From the cell containing the given text, extract its center point as [x, y] coordinate. 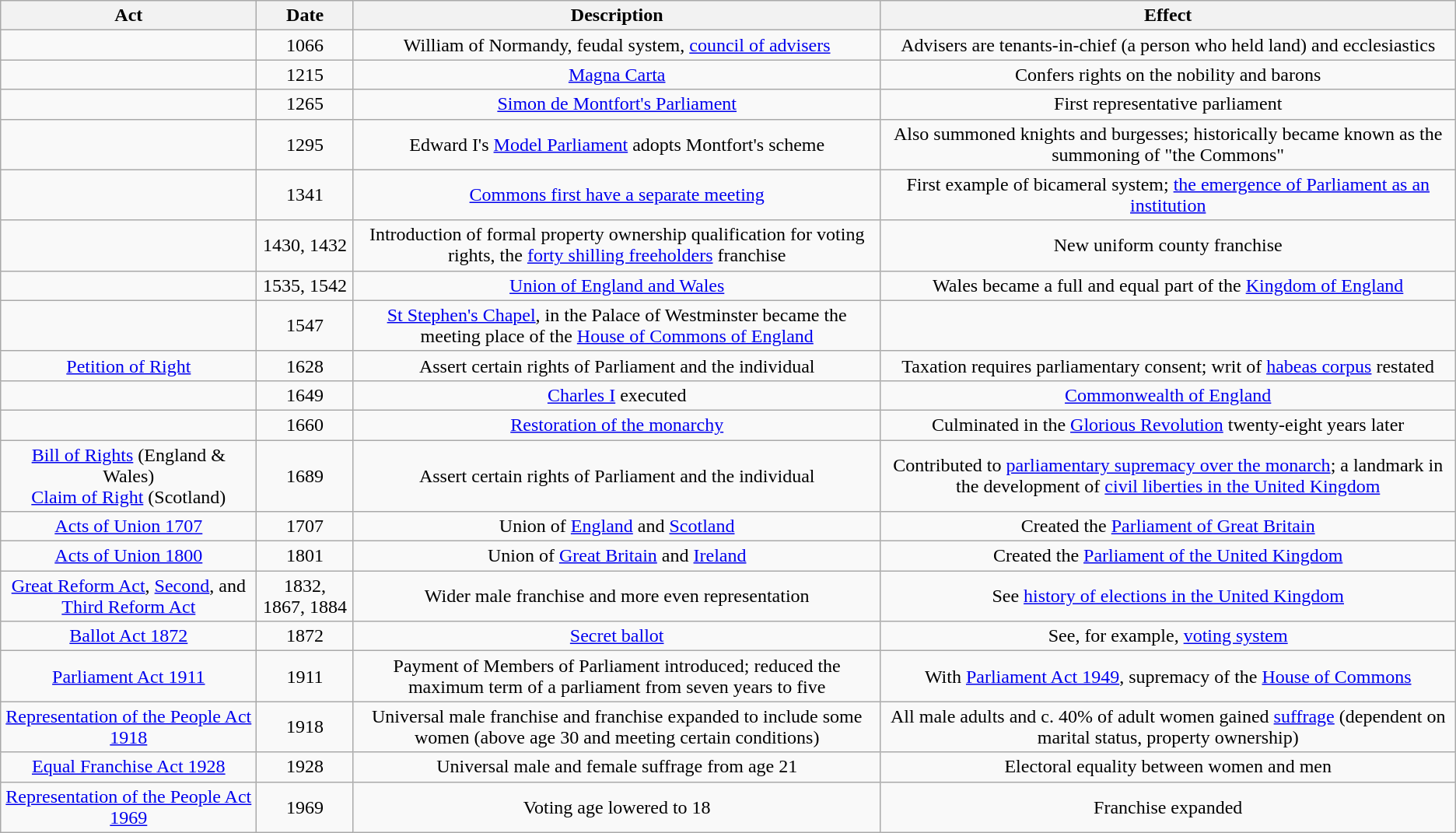
1911 [305, 677]
Created the Parliament of the United Kingdom [1168, 556]
1660 [305, 425]
1832, 1867, 1884 [305, 596]
Created the Parliament of Great Britain [1168, 527]
See history of elections in the United Kingdom [1168, 596]
1969 [305, 807]
Confers rights on the nobility and barons [1168, 75]
Introduction of formal property ownership qualification for voting rights, the forty shilling freeholders franchise [617, 246]
1801 [305, 556]
First example of bicameral system; the emergence of Parliament as an institution [1168, 194]
1265 [305, 104]
1918 [305, 726]
1535, 1542 [305, 285]
1689 [305, 476]
Union of England and Scotland [617, 527]
See, for example, voting system [1168, 636]
Universal male and female suffrage from age 21 [617, 767]
Representation of the People Act 1969 [129, 807]
Taxation requires parliamentary consent; writ of habeas corpus restated [1168, 366]
1547 [305, 325]
First representative parliament [1168, 104]
Union of Great Britain and Ireland [617, 556]
Secret ballot [617, 636]
1341 [305, 194]
New uniform county franchise [1168, 246]
Also summoned knights and burgesses; historically became known as the summoning of "the Commons" [1168, 145]
Bill of Rights (England & Wales)Claim of Right (Scotland) [129, 476]
All male adults and c. 40% of adult women gained suffrage (dependent on marital status, property ownership) [1168, 726]
St Stephen's Chapel, in the Palace of Westminster became the meeting place of the House of Commons of England [617, 325]
Acts of Union 1707 [129, 527]
Franchise expanded [1168, 807]
Effect [1168, 16]
1928 [305, 767]
1649 [305, 395]
Description [617, 16]
1628 [305, 366]
Petition of Right [129, 366]
1295 [305, 145]
Voting age lowered to 18 [617, 807]
Act [129, 16]
1872 [305, 636]
1430, 1432 [305, 246]
Universal male franchise and franchise expanded to include some women (above age 30 and meeting certain conditions) [617, 726]
Culminated in the Glorious Revolution twenty-eight years later [1168, 425]
Representation of the People Act 1918 [129, 726]
Equal Franchise Act 1928 [129, 767]
Commons first have a separate meeting [617, 194]
Edward I's Model Parliament adopts Montfort's scheme [617, 145]
1066 [305, 45]
Contributed to parliamentary supremacy over the monarch; a landmark in the development of civil liberties in the United Kingdom [1168, 476]
Restoration of the monarchy [617, 425]
Payment of Members of Parliament introduced; reduced the maximum term of a parliament from seven years to five [617, 677]
Great Reform Act, Second, and Third Reform Act [129, 596]
Wales became a full and equal part of the Kingdom of England [1168, 285]
Simon de Montfort's Parliament [617, 104]
Electoral equality between women and men [1168, 767]
1215 [305, 75]
Commonwealth of England [1168, 395]
William of Normandy, feudal system, council of advisers [617, 45]
Parliament Act 1911 [129, 677]
1707 [305, 527]
Wider male franchise and more even representation [617, 596]
With Parliament Act 1949, supremacy of the House of Commons [1168, 677]
Date [305, 16]
Acts of Union 1800 [129, 556]
Advisers are tenants-in-chief (a person who held land) and ecclesiastics [1168, 45]
Ballot Act 1872 [129, 636]
Magna Carta [617, 75]
Union of England and Wales [617, 285]
Charles I executed [617, 395]
